Provide the [X, Y] coordinate of the cell's center where the given text is located.  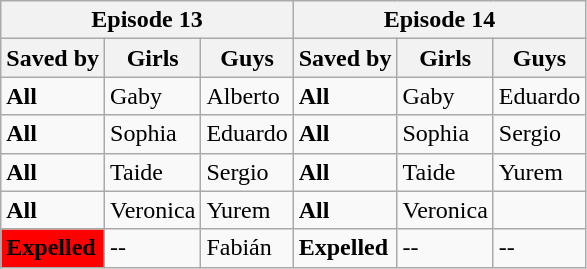
Episode 14 [439, 20]
Fabián [247, 248]
Episode 13 [147, 20]
Alberto [247, 96]
